Find where the given text appears and provide that cell's center as [x, y] coordinate. 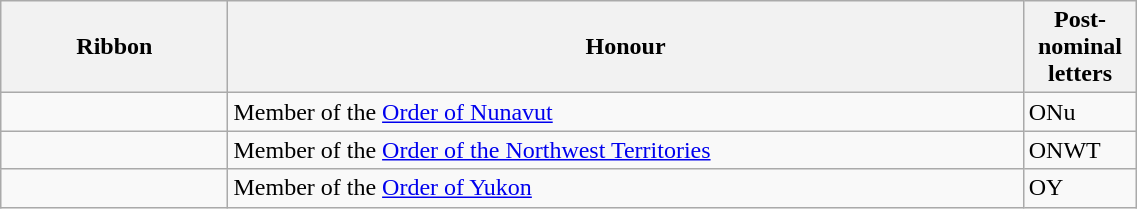
Honour [626, 47]
Member of the Order of Yukon [626, 188]
Member of the Order of Nunavut [626, 112]
ONWT [1080, 150]
Ribbon [114, 47]
OY [1080, 188]
ONu [1080, 112]
Post-nominal letters [1080, 47]
Member of the Order of the Northwest Territories [626, 150]
